Provide the [X, Y] coordinate of the cell's center where the given text is located.  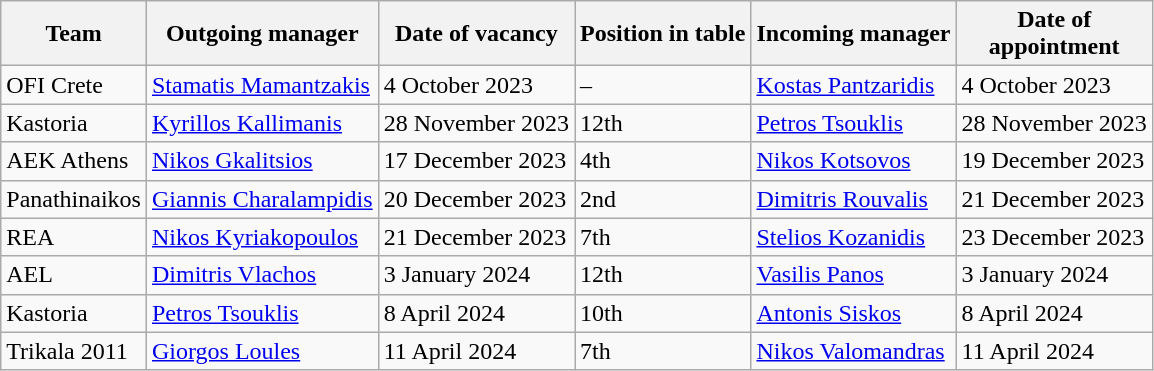
– [663, 85]
AEL [74, 275]
19 December 2023 [1054, 161]
REA [74, 237]
23 December 2023 [1054, 237]
Nikos Kyriakopoulos [262, 237]
AEK Athens [74, 161]
Kyrillos Kallimanis [262, 123]
2nd [663, 199]
OFI Crete [74, 85]
Date of vacancy [476, 34]
Dimitris Rouvalis [854, 199]
Team [74, 34]
20 December 2023 [476, 199]
Outgoing manager [262, 34]
Kostas Pantzaridis [854, 85]
17 December 2023 [476, 161]
Trikala 2011 [74, 351]
Stelios Kozanidis [854, 237]
Panathinaikos [74, 199]
Position in table [663, 34]
Nikos Gkalitsios [262, 161]
Vasilis Panos [854, 275]
Dimitris Vlachos [262, 275]
Giannis Charalampidis [262, 199]
Antonis Siskos [854, 313]
4th [663, 161]
Giorgos Loules [262, 351]
10th [663, 313]
Incoming manager [854, 34]
Stamatis Mamantzakis [262, 85]
Date ofappointment [1054, 34]
Nikos Valomandras [854, 351]
Nikos Kotsovos [854, 161]
